Find where the given text appears and provide that cell's center as (x, y) coordinate. 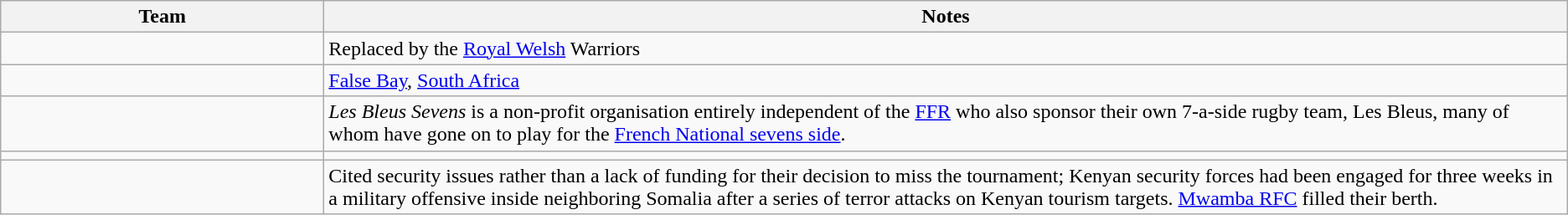
False Bay, South Africa (946, 80)
Notes (946, 17)
Replaced by the Royal Welsh Warriors (946, 49)
Team (162, 17)
